Return [X, Y] of the center of cell containing provided text 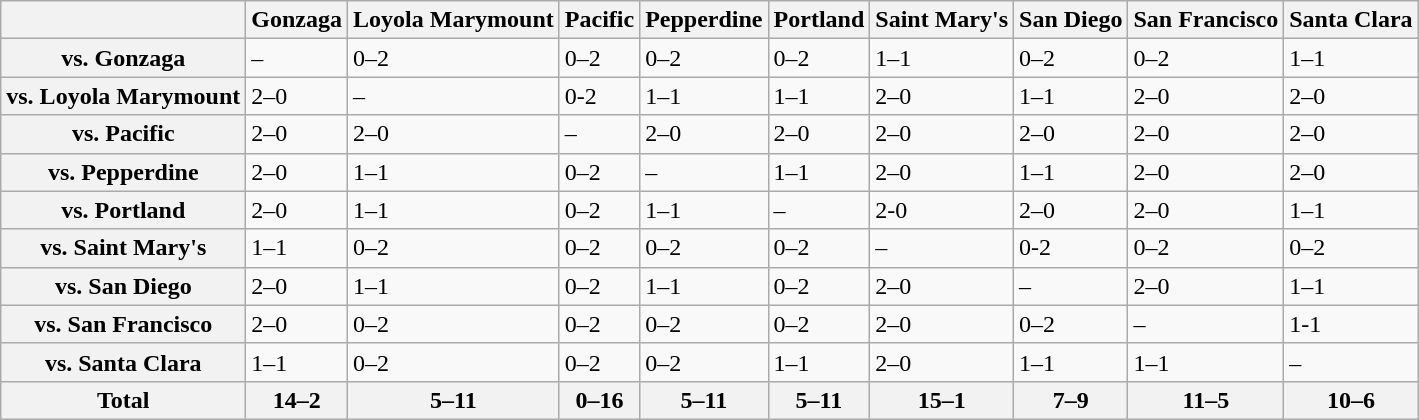
vs. San Diego [124, 286]
vs. Santa Clara [124, 362]
14–2 [297, 400]
15–1 [942, 400]
0–16 [599, 400]
Santa Clara [1351, 20]
Gonzaga [297, 20]
1-1 [1351, 324]
Portland [819, 20]
Pacific [599, 20]
vs. San Francisco [124, 324]
San Diego [1071, 20]
San Francisco [1206, 20]
vs. Pacific [124, 134]
vs. Loyola Marymount [124, 96]
2-0 [942, 210]
Saint Mary's [942, 20]
vs. Pepperdine [124, 172]
11–5 [1206, 400]
Total [124, 400]
Pepperdine [704, 20]
10–6 [1351, 400]
Loyola Marymount [454, 20]
vs. Portland [124, 210]
vs. Saint Mary's [124, 248]
7–9 [1071, 400]
vs. Gonzaga [124, 58]
